Determine the (X, Y) coordinate at the center of the cell enclosing the given text.  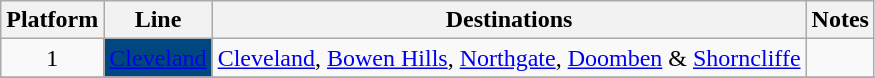
Notes (840, 20)
Cleveland, Bowen Hills, Northgate, Doomben & Shorncliffe (509, 58)
1 (52, 58)
Destinations (509, 20)
Cleveland (158, 58)
Platform (52, 20)
Line (158, 20)
